Capture the cell that displays the provided text and extract its (X, Y) central coordinate. 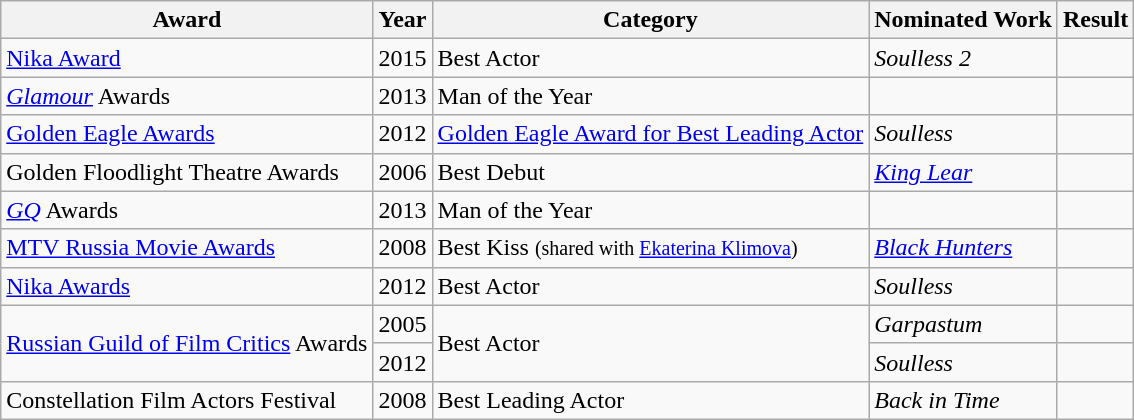
Nika Award (187, 58)
Golden Floodlight Theatre Awards (187, 172)
Award (187, 20)
Constellation Film Actors Festival (187, 400)
Garpastum (964, 324)
Back in Time (964, 400)
2006 (402, 172)
Category (650, 20)
GQ Awards (187, 210)
Nominated Work (964, 20)
2015 (402, 58)
Best Debut (650, 172)
Result (1095, 20)
Year (402, 20)
Soulless 2 (964, 58)
Russian Guild of Film Critics Awards (187, 343)
Glamour Awards (187, 96)
King Lear (964, 172)
Black Hunters (964, 248)
Best Leading Actor (650, 400)
Nika Awards (187, 286)
Golden Eagle Awards (187, 134)
MTV Russia Movie Awards (187, 248)
2005 (402, 324)
Best Kiss (shared with Ekaterina Klimova) (650, 248)
Golden Eagle Award for Best Leading Actor (650, 134)
